Pinpoint the cell where the given text exists, returning its [X, Y] midpoint coordinate. 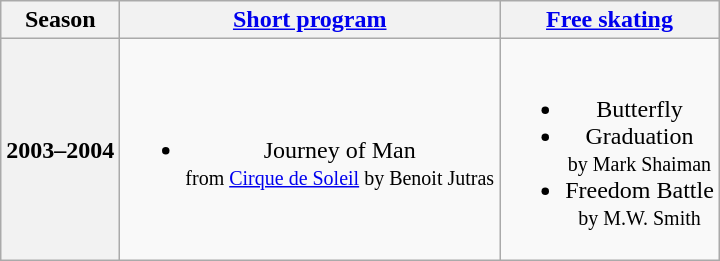
2003–2004 [60, 150]
Short program [310, 20]
Season [60, 20]
ButterflyGraduation by Mark Shaiman Freedom Battle by M.W. Smith [610, 150]
Free skating [610, 20]
Journey of Man from Cirque de Soleil by Benoit Jutras [310, 150]
